Return the [x, y] coordinate for the center point of the cell that contains the specified text.  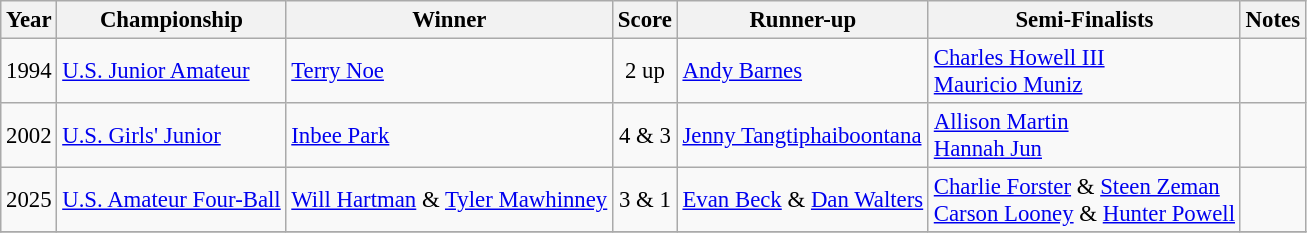
Will Hartman & Tyler Mawhinney [450, 200]
4 & 3 [646, 136]
U.S. Junior Amateur [172, 72]
2 up [646, 72]
Charles Howell III Mauricio Muniz [1084, 72]
Allison Martin Hannah Jun [1084, 136]
Andy Barnes [802, 72]
1994 [29, 72]
Terry Noe [450, 72]
Charlie Forster & Steen Zeman Carson Looney & Hunter Powell [1084, 200]
3 & 1 [646, 200]
Semi-Finalists [1084, 20]
Championship [172, 20]
2025 [29, 200]
Notes [1272, 20]
Inbee Park [450, 136]
Score [646, 20]
2002 [29, 136]
Winner [450, 20]
Runner-up [802, 20]
U.S. Amateur Four-Ball [172, 200]
Year [29, 20]
U.S. Girls' Junior [172, 136]
Evan Beck & Dan Walters [802, 200]
Jenny Tangtiphaiboontana [802, 136]
